Return the [x, y] coordinate for the center point of the cell that contains the specified text.  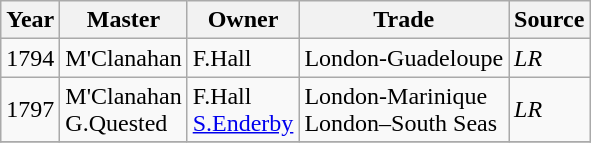
1794 [30, 58]
Trade [404, 20]
M'Clanahan [124, 58]
1797 [30, 110]
F.HallS.Enderby [243, 110]
M'ClanahanG.Quested [124, 110]
London-MariniqueLondon–South Seas [404, 110]
London-Guadeloupe [404, 58]
Year [30, 20]
Owner [243, 20]
Source [550, 20]
Master [124, 20]
F.Hall [243, 58]
